Output the [X, Y] coordinate of the center of the cell containing the given text.  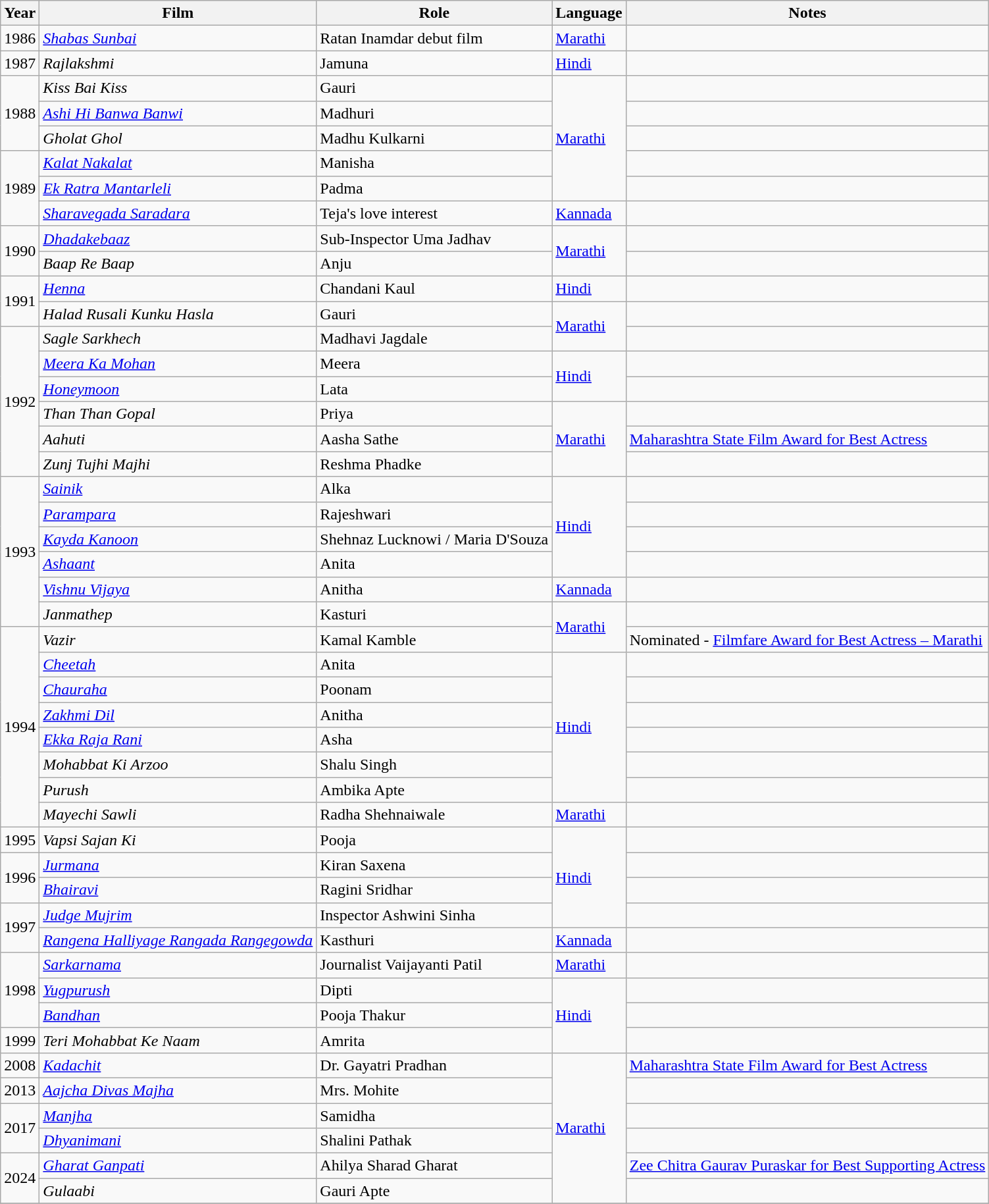
Kalat Nakalat [178, 163]
Ek Ratra Mantarleli [178, 188]
Gauri Apte [434, 1191]
Bandhan [178, 1015]
Aajcha Divas Majha [178, 1090]
Jamuna [434, 63]
Vazir [178, 639]
Zakhmi Dil [178, 714]
Dhadakebaaz [178, 238]
Kasthuri [434, 940]
1987 [20, 63]
Inspector Ashwini Sinha [434, 915]
Cheetah [178, 664]
1999 [20, 1040]
Kayda Kanoon [178, 539]
Rajeshwari [434, 514]
Kasturi [434, 614]
Kadachit [178, 1065]
Jurmana [178, 865]
Ashi Hi Banwa Banwi [178, 113]
Shabas Sunbai [178, 38]
Amrita [434, 1040]
Bhairavi [178, 890]
Lata [434, 389]
Sarkarnama [178, 965]
Meera [434, 364]
Vapsi Sajan Ki [178, 840]
Janmathep [178, 614]
Priya [434, 414]
Gholat Ghol [178, 138]
Manisha [434, 163]
Film [178, 13]
Kamal Kamble [434, 639]
Shalu Singh [434, 765]
Dr. Gayatri Pradhan [434, 1065]
Sainik [178, 489]
Journalist Vaijayanti Patil [434, 965]
Mayechi Sawli [178, 815]
Nominated - Filmfare Award for Best Actress – Marathi [807, 639]
Manjha [178, 1116]
Sub-Inspector Uma Jadhav [434, 238]
1991 [20, 301]
Kiran Saxena [434, 865]
Asha [434, 740]
2008 [20, 1065]
1996 [20, 877]
Notes [807, 13]
2013 [20, 1090]
Baap Re Baap [178, 263]
Yugpurush [178, 990]
Sagle Sarkhech [178, 339]
Teri Mohabbat Ke Naam [178, 1040]
Poonam [434, 689]
Samidha [434, 1116]
Aahuti [178, 439]
Language [589, 13]
Ratan Inamdar debut film [434, 38]
1994 [20, 727]
Rajlakshmi [178, 63]
1989 [20, 188]
1992 [20, 402]
Ambika Apte [434, 790]
1990 [20, 251]
Dhyanimani [178, 1141]
Mrs. Mohite [434, 1090]
Ashaant [178, 564]
Rangena Halliyage Rangada Rangegowda [178, 940]
Sharavegada Saradara [178, 213]
1997 [20, 928]
Henna [178, 288]
Purush [178, 790]
Gulaabi [178, 1191]
Judge Mujrim [178, 915]
Ekka Raja Rani [178, 740]
2017 [20, 1128]
1998 [20, 990]
1986 [20, 38]
Meera Ka Mohan [178, 364]
Than Than Gopal [178, 414]
Reshma Phadke [434, 464]
Radha Shehnaiwale [434, 815]
Parampara [178, 514]
Kiss Bai Kiss [178, 88]
Alka [434, 489]
Pooja [434, 840]
Ragini Sridhar [434, 890]
Madhu Kulkarni [434, 138]
Mohabbat Ki Arzoo [178, 765]
Chauraha [178, 689]
Halad Rusali Kunku Hasla [178, 314]
1993 [20, 552]
Madhuri [434, 113]
Chandani Kaul [434, 288]
Role [434, 13]
Honeymoon [178, 389]
Shalini Pathak [434, 1141]
Padma [434, 188]
Aasha Sathe [434, 439]
Vishnu Vijaya [178, 589]
1995 [20, 840]
2024 [20, 1178]
Anju [434, 263]
Zunj Tujhi Majhi [178, 464]
Shehnaz Lucknowi / Maria D'Souza [434, 539]
Teja's love interest [434, 213]
Ahilya Sharad Gharat [434, 1166]
1988 [20, 113]
Dipti [434, 990]
Zee Chitra Gaurav Puraskar for Best Supporting Actress [807, 1166]
Madhavi Jagdale [434, 339]
Gharat Ganpati [178, 1166]
Year [20, 13]
Pooja Thakur [434, 1015]
